Pinpoint the cell where the given text exists, returning its (x, y) midpoint coordinate. 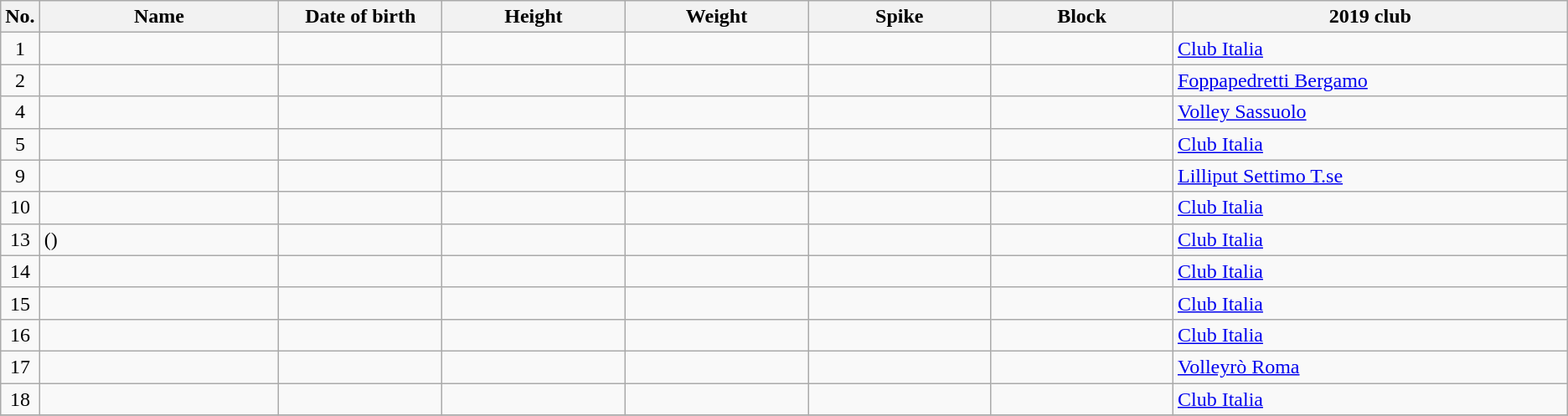
Block (1082, 17)
Date of birth (360, 17)
4 (20, 112)
5 (20, 144)
Lilliput Settimo T.se (1370, 176)
2019 club (1370, 17)
2 (20, 80)
1 (20, 49)
Name (159, 17)
13 (20, 239)
Spike (900, 17)
() (159, 239)
18 (20, 399)
10 (20, 208)
Foppapedretti Bergamo (1370, 80)
16 (20, 335)
Height (534, 17)
Volley Sassuolo (1370, 112)
14 (20, 271)
9 (20, 176)
Weight (717, 17)
17 (20, 367)
Volleyrò Roma (1370, 367)
No. (20, 17)
15 (20, 303)
